Identify which cell holds the provided text, then report its (X, Y) central coordinate. 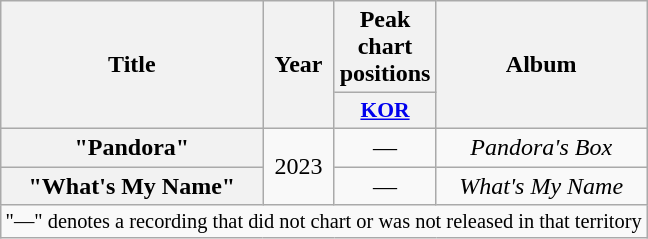
Pandora's Box (542, 147)
2023 (298, 166)
Title (132, 65)
KOR (385, 111)
Album (542, 65)
"What's My Name" (132, 185)
Peak chart positions (385, 47)
What's My Name (542, 185)
Year (298, 65)
"Pandora" (132, 147)
"—" denotes a recording that did not chart or was not released in that territory (324, 222)
